Scan for the cell matching the given text and deliver its (X, Y) coordinate at center. 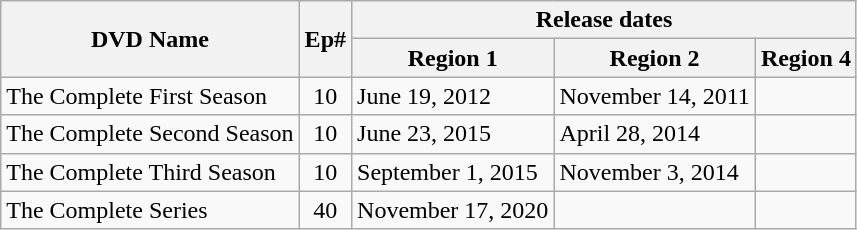
September 1, 2015 (453, 172)
The Complete First Season (150, 96)
The Complete Second Season (150, 134)
The Complete Series (150, 210)
November 3, 2014 (654, 172)
Ep# (325, 39)
DVD Name (150, 39)
April 28, 2014 (654, 134)
Region 2 (654, 58)
Release dates (604, 20)
June 23, 2015 (453, 134)
40 (325, 210)
Region 4 (806, 58)
The Complete Third Season (150, 172)
Region 1 (453, 58)
June 19, 2012 (453, 96)
November 14, 2011 (654, 96)
November 17, 2020 (453, 210)
